Find where the given text appears and provide that cell's center as [x, y] coordinate. 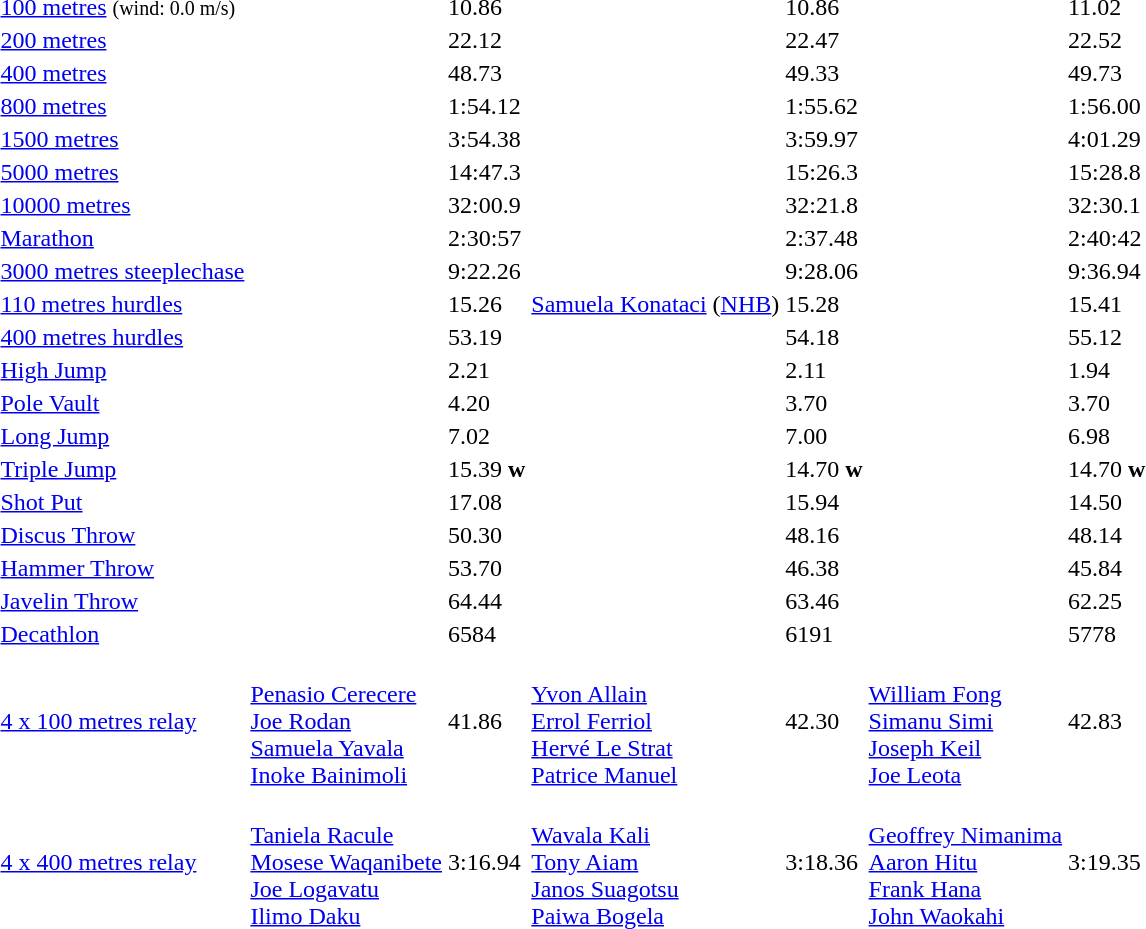
48.73 [486, 73]
Samuela Konataci (NHB) [656, 304]
14:47.3 [486, 172]
41.86 [486, 721]
32:00.9 [486, 205]
63.46 [824, 601]
48.16 [824, 535]
14.70 w [824, 469]
6191 [824, 634]
1:54.12 [486, 106]
3:54.38 [486, 139]
15.39 w [486, 469]
9:28.06 [824, 271]
53.19 [486, 337]
46.38 [824, 568]
1:55.62 [824, 106]
3.70 [824, 403]
50.30 [486, 535]
Yvon Allain Errol Ferriol Hervé Le Strat Patrice Manuel [656, 721]
15.26 [486, 304]
53.70 [486, 568]
22.47 [824, 40]
2:37.48 [824, 238]
Penasio Cerecere Joe Rodan Samuela Yavala Inoke Bainimoli [346, 721]
9:22.26 [486, 271]
William Fong Simanu Simi Joseph Keil Joe Leota [965, 721]
17.08 [486, 502]
2.11 [824, 370]
3:59.97 [824, 139]
15:26.3 [824, 172]
7.02 [486, 436]
15.28 [824, 304]
42.30 [824, 721]
2.21 [486, 370]
49.33 [824, 73]
22.12 [486, 40]
54.18 [824, 337]
15.94 [824, 502]
6584 [486, 634]
7.00 [824, 436]
4.20 [486, 403]
64.44 [486, 601]
2:30:57 [486, 238]
32:21.8 [824, 205]
